Return (X, Y) of the center of cell containing provided text 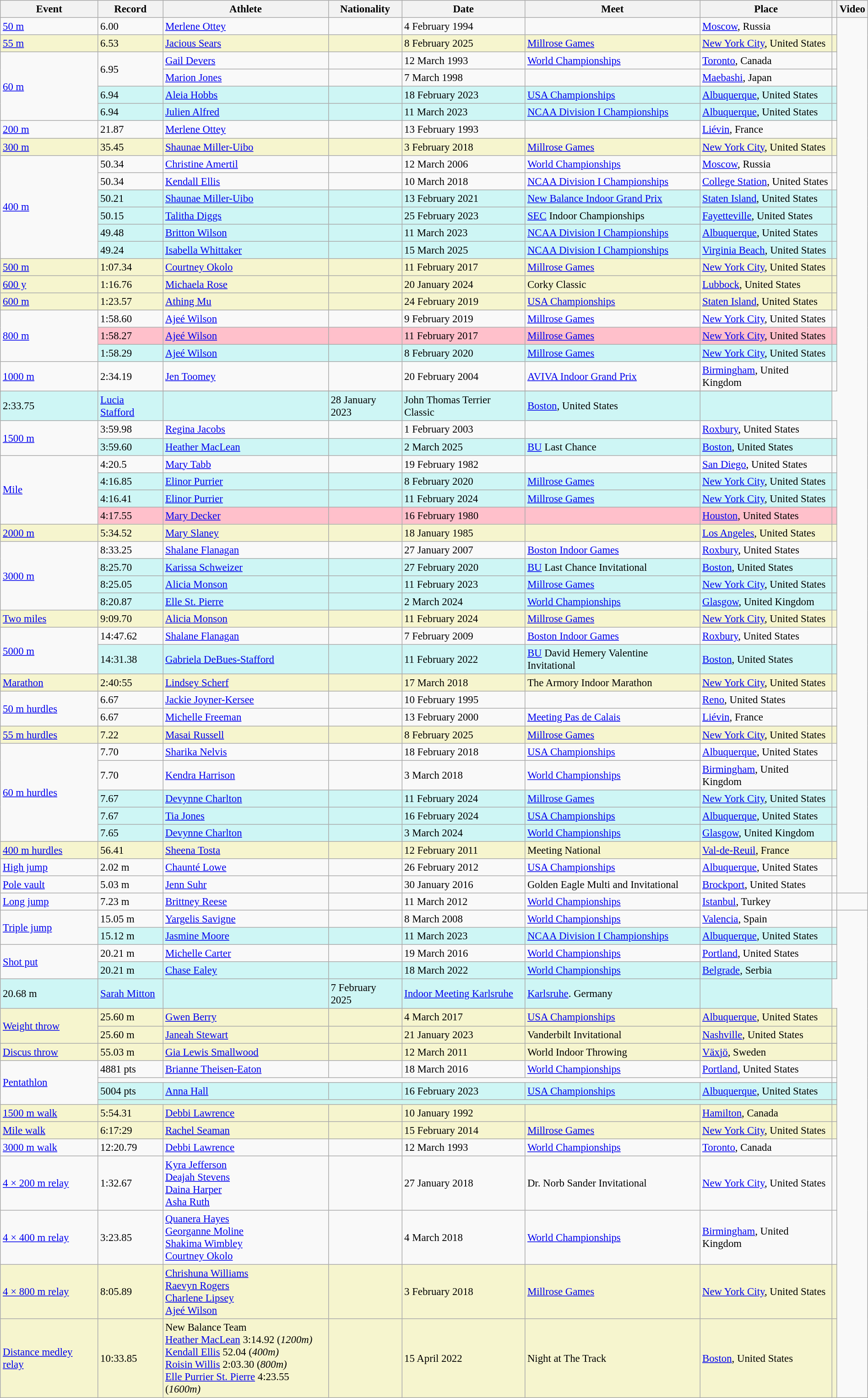
Lucia Stafford (130, 406)
Meeting National (613, 850)
High jump (49, 867)
400 m hurdles (49, 850)
25 February 2023 (463, 216)
55 m (49, 43)
3 March 2024 (463, 833)
4 February 1994 (463, 27)
Karlsruhe. Germany (613, 994)
Courtney Okolo (245, 267)
400 m (49, 207)
1500 m walk (49, 1113)
Brockport, United States (766, 884)
Chaunté Lowe (245, 867)
18 January 1985 (463, 533)
Athing Mu (245, 302)
19 March 2016 (463, 954)
10 February 1995 (463, 700)
15 February 2014 (463, 1130)
Sarah Mitton (130, 994)
Jen Toomey (245, 376)
55 m hurdles (49, 735)
9 February 2019 (463, 319)
1:58.60 (130, 319)
Virginia Beach, United States (766, 250)
7.65 (130, 833)
10 January 1992 (463, 1113)
2.02 m (130, 867)
4 × 800 m relay (49, 1292)
14:31.38 (130, 659)
4881 pts (130, 1069)
5004 pts (130, 1091)
15 April 2022 (463, 1359)
Brianne Theisen-Eaton (245, 1069)
20 February 2004 (463, 376)
Mary Decker (245, 516)
1:58.29 (130, 353)
Mary Tabb (245, 464)
SEC Indoor Championships (613, 216)
Gwen Berry (245, 1018)
Valencia, Spain (766, 919)
Mary Slaney (245, 533)
Date (463, 9)
John Thomas Terrier Classic (463, 406)
Triple jump (49, 927)
55.03 m (130, 1052)
1:16.76 (130, 284)
Golden Eagle Multi and Invitational (613, 884)
Regina Jacobs (245, 430)
4:17.55 (130, 516)
15.05 m (130, 919)
Mile (49, 490)
Shot put (49, 962)
600 y (49, 284)
21.87 (130, 130)
Kyra JeffersonDeajah StevensDaina HarperAsha Ruth (245, 1184)
Houston, United States (766, 516)
Two miles (49, 619)
BU Last Chance (613, 447)
600 m (49, 302)
Michelle Freeman (245, 717)
30 January 2016 (463, 884)
50 m hurdles (49, 709)
16 February 2024 (463, 816)
4 × 200 m relay (49, 1184)
7 February 2009 (463, 636)
Sharika Nelvis (245, 752)
12:20.79 (130, 1148)
49.24 (130, 250)
Rachel Seaman (245, 1130)
8:25.70 (130, 567)
Vanderbilt Invitational (613, 1035)
Marathon (49, 683)
Elle St. Pierre (245, 602)
3000 m walk (49, 1148)
17 March 2018 (463, 683)
1000 m (49, 376)
2:40:55 (130, 683)
World Indoor Throwing (613, 1052)
24 February 2019 (463, 302)
Chrishuna WilliamsRaevyn RogersCharlene LipseyAjeé Wilson (245, 1292)
15 March 2025 (463, 250)
Brittney Reese (245, 902)
4:16.41 (130, 499)
20 January 2024 (463, 284)
College Station, United States (766, 181)
BU David Hemery Valentine Invitational (613, 659)
Hamilton, Canada (766, 1113)
Val-de-Reuil, France (766, 850)
Los Angeles, United States (766, 533)
16 February 1980 (463, 516)
9:09.70 (130, 619)
Pole vault (49, 884)
1:32.67 (130, 1184)
3:59.98 (130, 430)
3:23.85 (130, 1238)
Meet (613, 9)
14:47.62 (130, 636)
5:54.31 (130, 1113)
Meeting Pas de Calais (613, 717)
6.53 (130, 43)
Jackie Joyner-Kersee (245, 700)
20.68 m (49, 994)
Jenn Suhr (245, 884)
2:33.75 (49, 406)
13 February 2000 (463, 717)
Istanbul, Turkey (766, 902)
1:58.27 (130, 336)
Anna Hall (245, 1091)
18 February 2023 (463, 95)
11 February 2022 (463, 659)
Karissa Schweizer (245, 567)
6.00 (130, 27)
Discus throw (49, 1052)
500 m (49, 267)
21 January 2023 (463, 1035)
Yargelis Savigne (245, 919)
60 m hurdles (49, 792)
Marion Jones (245, 78)
Quanera HayesGeorganne MolineShakima WimbleyCourtney Okolo (245, 1238)
50.21 (130, 198)
New Balance Indoor Grand Prix (613, 198)
2 March 2025 (463, 447)
Nashville, United States (766, 1035)
Christine Amertil (245, 164)
Record (130, 9)
8:20.87 (130, 602)
28 January 2023 (365, 406)
5.03 m (130, 884)
Event (49, 9)
6:17:29 (130, 1130)
18 March 2016 (463, 1069)
Jasmine Moore (245, 936)
4 × 400 m relay (49, 1238)
11 February 2023 (463, 585)
Athlete (245, 9)
Gabriela DeBues-Stafford (245, 659)
Nationality (365, 9)
Dr. Norb Sander Invitational (613, 1184)
50 m (49, 27)
Mile walk (49, 1130)
27 January 2018 (463, 1184)
6.95 (130, 70)
Aleia Hobbs (245, 95)
Chase Ealey (245, 970)
19 February 1982 (463, 464)
27 February 2020 (463, 567)
4 March 2018 (463, 1238)
Gail Devers (245, 61)
15.12 m (130, 936)
Tia Jones (245, 816)
BU Last Chance Invitational (613, 567)
5000 m (49, 651)
18 March 2022 (463, 970)
Kendall Ellis (245, 181)
200 m (49, 130)
Long jump (49, 902)
12 March 2011 (463, 1052)
8:33.25 (130, 550)
Michaela Rose (245, 284)
Jacious Sears (245, 43)
7 March 1998 (463, 78)
56.41 (130, 850)
4 March 2017 (463, 1018)
3000 m (49, 576)
1:23.57 (130, 302)
10 March 2018 (463, 181)
2000 m (49, 533)
18 February 2018 (463, 752)
4:20.5 (130, 464)
13 February 1993 (463, 130)
5:34.52 (130, 533)
4:16.85 (130, 481)
7 February 2025 (365, 994)
The Armory Indoor Marathon (613, 683)
1:07.34 (130, 267)
Video (852, 9)
800 m (49, 336)
1500 m (49, 439)
Masai Russell (245, 735)
50.15 (130, 216)
12 February 2011 (463, 850)
New Balance TeamHeather MacLean 3:14.92 (1200m)Kendall Ellis 52.04 (400m)Roisin Willis 2:03.30 (800m)Elle Purrier St. Pierre 4:23.55 (1600m) (245, 1359)
Fayetteville, United States (766, 216)
Janeah Stewart (245, 1035)
3 March 2018 (463, 775)
35.45 (130, 147)
16 February 2023 (463, 1091)
Lindsey Scherf (245, 683)
8:05.89 (130, 1292)
10:33.85 (130, 1359)
Maebashi, Japan (766, 78)
Heather MacLean (245, 447)
300 m (49, 147)
7.22 (130, 735)
3:59.60 (130, 447)
Reno, United States (766, 700)
Gia Lewis Smallwood (245, 1052)
8:25.05 (130, 585)
26 February 2012 (463, 867)
Växjö, Sweden (766, 1052)
12 March 2006 (463, 164)
Talitha Diggs (245, 216)
11 March 2012 (463, 902)
Lubbock, United States (766, 284)
Place (766, 9)
8 March 2008 (463, 919)
Kendra Harrison (245, 775)
49.48 (130, 233)
Indoor Meeting Karlsruhe (463, 994)
Corky Classic (613, 284)
13 February 2021 (463, 198)
Britton Wilson (245, 233)
Weight throw (49, 1026)
Isabella Whittaker (245, 250)
27 January 2007 (463, 550)
60 m (49, 87)
San Diego, United States (766, 464)
Night at The Track (613, 1359)
7.23 m (130, 902)
1 February 2003 (463, 430)
Sheena Tosta (245, 850)
Pentathlon (49, 1082)
2:34.19 (130, 376)
2 March 2024 (463, 602)
AVIVA Indoor Grand Prix (613, 376)
Michelle Carter (245, 954)
Belgrade, Serbia (766, 970)
Julien Alfred (245, 112)
Distance medley relay (49, 1359)
